Determine the (x, y) coordinate at the center of the cell enclosing the given text.  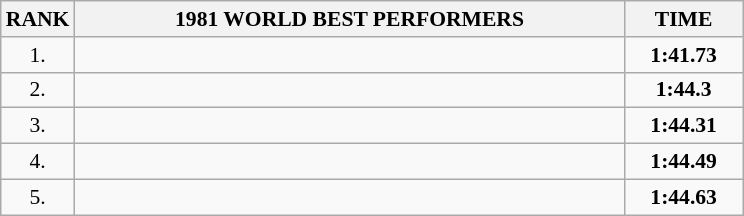
1:41.73 (684, 55)
1:44.31 (684, 126)
3. (38, 126)
TIME (684, 19)
5. (38, 197)
RANK (38, 19)
1:44.49 (684, 162)
1. (38, 55)
4. (38, 162)
1:44.63 (684, 197)
2. (38, 90)
1981 WORLD BEST PERFORMERS (349, 19)
1:44.3 (684, 90)
